Determine the [x, y] coordinate at the center of the cell enclosing the given text.  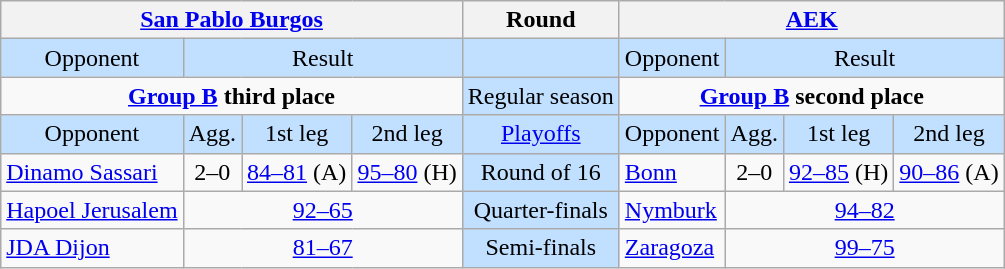
Nymburk [672, 210]
Group B third place [232, 96]
Hapoel Jerusalem [92, 210]
Quarter-finals [540, 210]
95–80 (H) [407, 172]
Playoffs [540, 134]
AEK [812, 20]
Regular season [540, 96]
92–85 (H) [838, 172]
Round of 16 [540, 172]
Round [540, 20]
Group B second place [812, 96]
Dinamo Sassari [92, 172]
JDA Dijon [92, 248]
Semi-finals [540, 248]
94–82 [864, 210]
Bonn [672, 172]
92–65 [322, 210]
90–86 (A) [949, 172]
81–67 [322, 248]
San Pablo Burgos [232, 20]
99–75 [864, 248]
84–81 (A) [297, 172]
Zaragoza [672, 248]
